Return [x, y] of the center of cell containing provided text 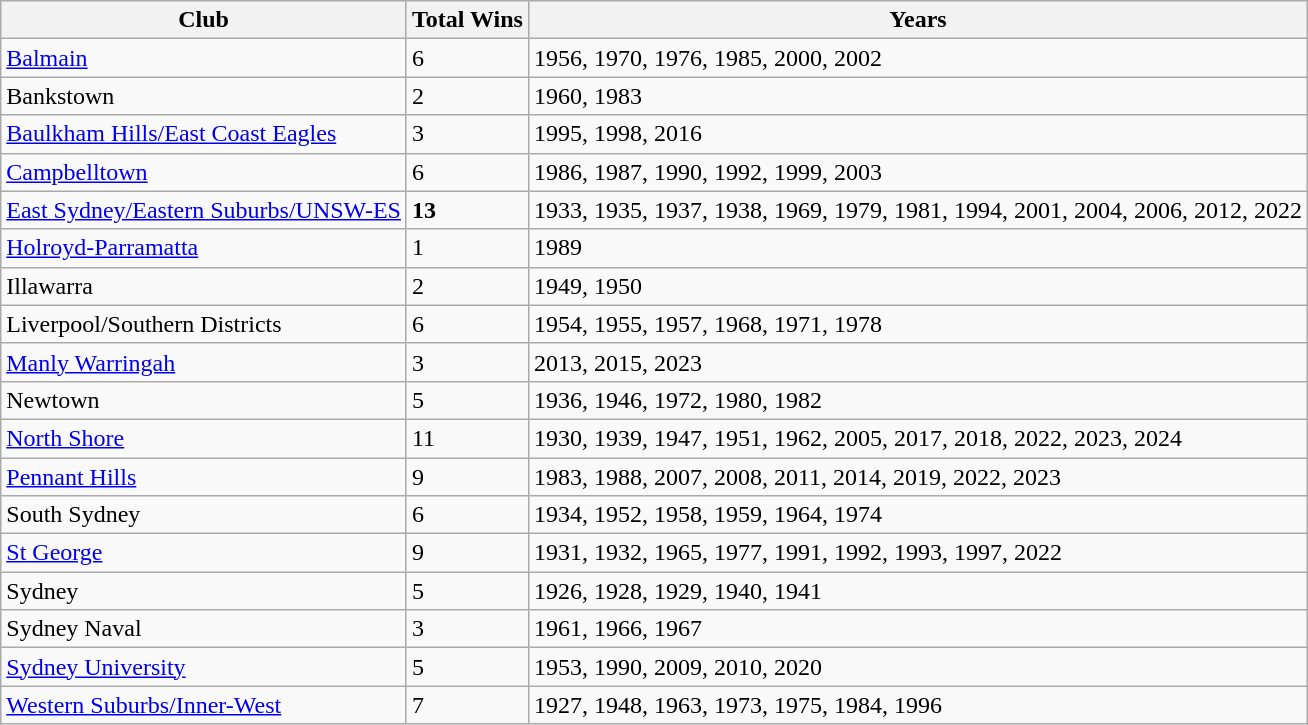
Campbelltown [204, 172]
11 [467, 438]
1926, 1928, 1929, 1940, 1941 [918, 591]
Years [918, 20]
Total Wins [467, 20]
1931, 1932, 1965, 1977, 1991, 1992, 1993, 1997, 2022 [918, 553]
Sydney [204, 591]
1961, 1966, 1967 [918, 629]
East Sydney/Eastern Suburbs/UNSW-ES [204, 210]
1989 [918, 248]
1986, 1987, 1990, 1992, 1999, 2003 [918, 172]
1936, 1946, 1972, 1980, 1982 [918, 400]
Sydney University [204, 667]
1933, 1935, 1937, 1938, 1969, 1979, 1981, 1994, 2001, 2004, 2006, 2012, 2022 [918, 210]
South Sydney [204, 515]
7 [467, 705]
Sydney Naval [204, 629]
1949, 1950 [918, 286]
1930, 1939, 1947, 1951, 1962, 2005, 2017, 2018, 2022, 2023, 2024 [918, 438]
1927, 1948, 1963, 1973, 1975, 1984, 1996 [918, 705]
1954, 1955, 1957, 1968, 1971, 1978 [918, 324]
St George [204, 553]
Manly Warringah [204, 362]
1 [467, 248]
Pennant Hills [204, 477]
Club [204, 20]
Newtown [204, 400]
1983, 1988, 2007, 2008, 2011, 2014, 2019, 2022, 2023 [918, 477]
1995, 1998, 2016 [918, 134]
Holroyd-Parramatta [204, 248]
Bankstown [204, 96]
Balmain [204, 58]
Liverpool/Southern Districts [204, 324]
Western Suburbs/Inner-West [204, 705]
1956, 1970, 1976, 1985, 2000, 2002 [918, 58]
Illawarra [204, 286]
2013, 2015, 2023 [918, 362]
1934, 1952, 1958, 1959, 1964, 1974 [918, 515]
North Shore [204, 438]
13 [467, 210]
1953, 1990, 2009, 2010, 2020 [918, 667]
Baulkham Hills/East Coast Eagles [204, 134]
1960, 1983 [918, 96]
